From the cell containing the given text, extract its center point as (X, Y) coordinate. 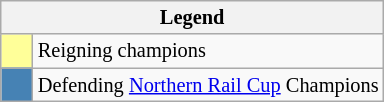
Defending Northern Rail Cup Champions (208, 85)
Reigning champions (208, 51)
Legend (192, 17)
